Pinpoint the cell where the given text exists, returning its [x, y] midpoint coordinate. 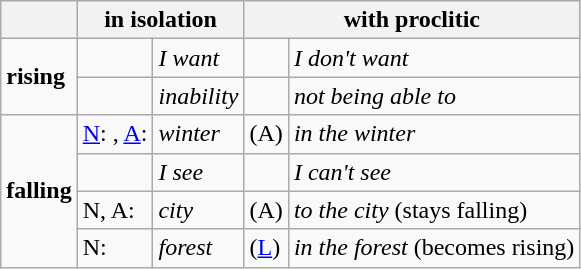
N: [115, 248]
rising [39, 77]
to the city (stays falling) [434, 210]
I want [198, 58]
with proclitic [412, 20]
I see [198, 172]
forest [198, 248]
in isolation [160, 20]
I don't want [434, 58]
I can't see [434, 172]
winter [198, 134]
in the forest (becomes rising) [434, 248]
(L) [266, 248]
N: , A: [115, 134]
inability [198, 96]
city [198, 210]
not being able to [434, 96]
in the winter [434, 134]
N, A: [115, 210]
falling [39, 191]
